Pinpoint the cell where the given text exists, returning its (X, Y) midpoint coordinate. 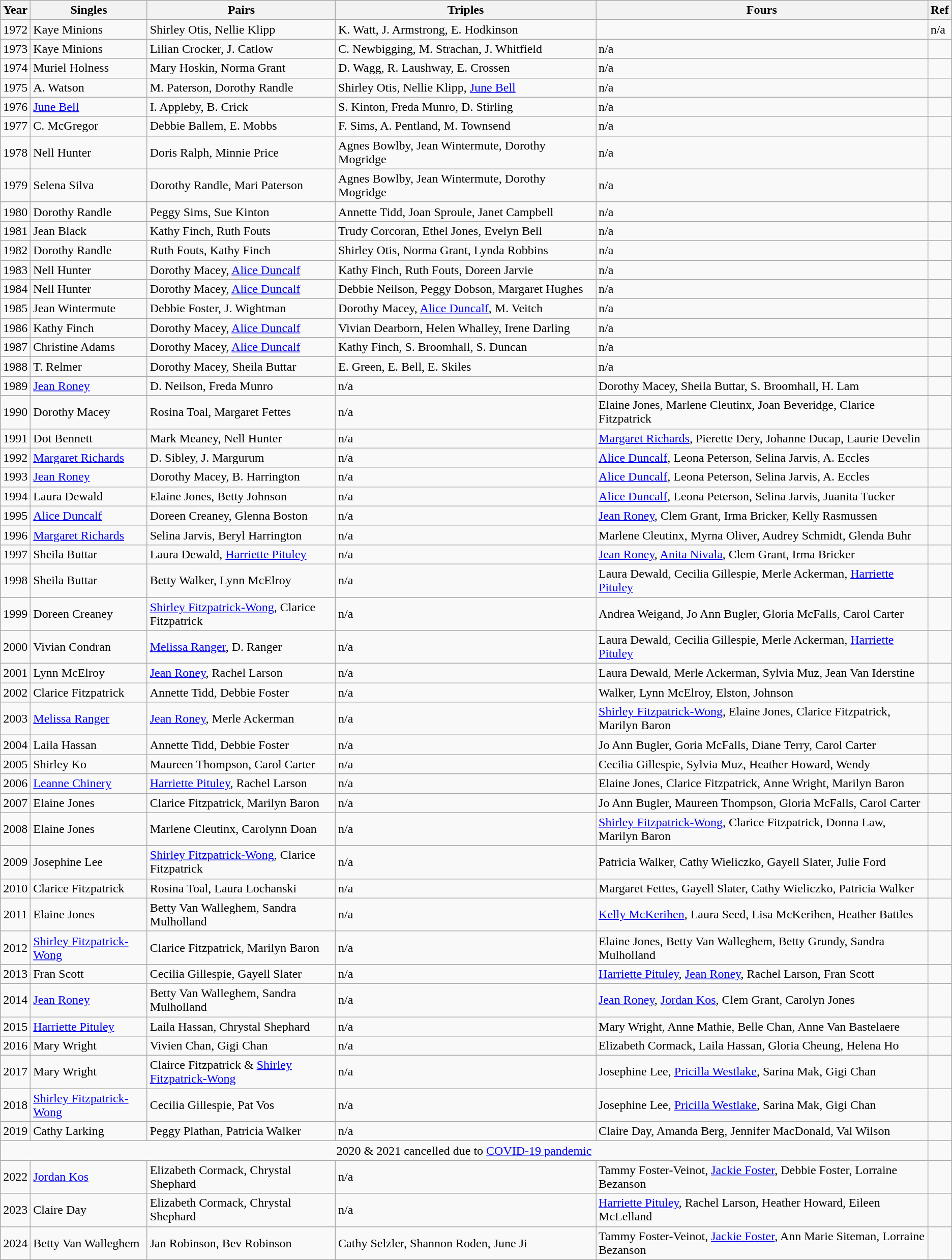
1991 (15, 438)
1980 (15, 212)
Harriette Pituley, Jean Roney, Rachel Larson, Fran Scott (762, 974)
Shirley Ko (88, 764)
F. Sims, A. Pentland, M. Townsend (466, 126)
Josephine Lee (88, 862)
1997 (15, 554)
Doreen Creaney (88, 613)
Fran Scott (88, 974)
Tammy Foster-Veinot, Jackie Foster, Debbie Foster, Lorraine Bezanson (762, 1177)
1990 (15, 412)
Jean Roney, Rachel Larson (241, 673)
1999 (15, 613)
Margaret Fettes, Gayell Slater, Cathy Wieliczko, Patricia Walker (762, 888)
Leanne Chinery (88, 784)
1985 (15, 309)
Shirley Fitzpatrick-Wong, Clarice Fitzpatrick, Donna Law, Marilyn Baron (762, 829)
1976 (15, 107)
Claire Day, Amanda Berg, Jennifer MacDonald, Val Wilson (762, 1131)
1987 (15, 347)
Mary Wright, Anne Mathie, Belle Chan, Anne Van Bastelaere (762, 1027)
Melissa Ranger, D. Ranger (241, 647)
1975 (15, 87)
2002 (15, 693)
Pairs (241, 10)
Jo Ann Bugler, Maureen Thompson, Gloria McFalls, Carol Carter (762, 803)
2016 (15, 1046)
Mary Hoskin, Norma Grant (241, 68)
D. Neilson, Freda Munro (241, 386)
1974 (15, 68)
Kathy Finch, Ruth Fouts (241, 231)
Debbie Neilson, Peggy Dobson, Margaret Hughes (466, 289)
Vivian Condran (88, 647)
1986 (15, 328)
1982 (15, 250)
1993 (15, 477)
Andrea Weigand, Jo Ann Bugler, Gloria McFalls, Carol Carter (762, 613)
Lilian Crocker, J. Catlow (241, 49)
Jean Roney, Anita Nivala, Clem Grant, Irma Bricker (762, 554)
1981 (15, 231)
Jean Roney, Merle Ackerman (241, 719)
2019 (15, 1131)
Jean Roney, Jordan Kos, Clem Grant, Carolyn Jones (762, 1000)
Harriette Pituley (88, 1027)
Clairce Fitzpatrick & Shirley Fitzpatrick-Wong (241, 1072)
2006 (15, 784)
Jan Robinson, Bev Robinson (241, 1243)
2000 (15, 647)
2005 (15, 764)
Trudy Corcoran, Ethel Jones, Evelyn Bell (466, 231)
2024 (15, 1243)
Cathy Selzler, Shannon Roden, June Ji (466, 1243)
Alice Duncalf (88, 516)
Jo Ann Bugler, Goria McFalls, Diane Terry, Carol Carter (762, 745)
2023 (15, 1210)
K. Watt, J. Armstrong, E. Hodkinson (466, 29)
Melissa Ranger (88, 719)
2012 (15, 948)
Shirley Otis, Norma Grant, Lynda Robbins (466, 250)
Mark Meaney, Nell Hunter (241, 438)
Ref (940, 10)
1979 (15, 185)
Rosina Toal, Margaret Fettes (241, 412)
Elaine Jones, Betty Johnson (241, 496)
1998 (15, 581)
D. Sibley, J. Margurum (241, 458)
2001 (15, 673)
Debbie Foster, J. Wightman (241, 309)
2018 (15, 1105)
A. Watson (88, 87)
M. Paterson, Dorothy Randle (241, 87)
2020 & 2021 cancelled due to COVID-19 pandemic (464, 1151)
Doreen Creaney, Glenna Boston (241, 516)
1973 (15, 49)
Debbie Ballem, E. Mobbs (241, 126)
2017 (15, 1072)
1989 (15, 386)
1995 (15, 516)
2009 (15, 862)
Laila Hassan, Chrystal Shephard (241, 1027)
1992 (15, 458)
Margaret Richards, Pierette Dery, Johanne Ducap, Laurie Develin (762, 438)
Jean Black (88, 231)
E. Green, E. Bell, E. Skiles (466, 367)
Fours (762, 10)
Shirley Fitzpatrick-Wong, Elaine Jones, Clarice Fitzpatrick, Marilyn Baron (762, 719)
Kathy Finch, Ruth Fouts, Doreen Jarvie (466, 270)
Tammy Foster-Veinot, Jackie Foster, Ann Marie Siteman, Lorraine Bezanson (762, 1243)
Dorothy Macey, Sheila Buttar (241, 367)
Rosina Toal, Laura Lochanski (241, 888)
Kelly McKerihen, Laura Seed, Lisa McKerihen, Heather Battles (762, 914)
Alice Duncalf, Leona Peterson, Selina Jarvis, Juanita Tucker (762, 496)
1984 (15, 289)
Dorothy Macey, Sheila Buttar, S. Broomhall, H. Lam (762, 386)
2013 (15, 974)
Ruth Fouts, Kathy Finch (241, 250)
Cathy Larking (88, 1131)
Harriette Pituley, Rachel Larson, Heather Howard, Eileen McLelland (762, 1210)
2015 (15, 1027)
D. Wagg, R. Laushway, E. Crossen (466, 68)
Laura Dewald, Harriette Pituley (241, 554)
Dorothy Randle, Mari Paterson (241, 185)
Triples (466, 10)
Cecilia Gillespie, Pat Vos (241, 1105)
Maureen Thompson, Carol Carter (241, 764)
C. Newbigging, M. Strachan, J. Whitfield (466, 49)
Lynn McElroy (88, 673)
Selena Silva (88, 185)
Elaine Jones, Betty Van Walleghem, Betty Grundy, Sandra Mulholland (762, 948)
Christine Adams (88, 347)
1994 (15, 496)
1983 (15, 270)
Betty Van Walleghem (88, 1243)
Elizabeth Cormack, Laila Hassan, Gloria Cheung, Helena Ho (762, 1046)
Peggy Sims, Sue Kinton (241, 212)
I. Appleby, B. Crick (241, 107)
Betty Walker, Lynn McElroy (241, 581)
Kathy Finch (88, 328)
June Bell (88, 107)
1978 (15, 153)
Jean Wintermute (88, 309)
Claire Day (88, 1210)
1996 (15, 535)
Peggy Plathan, Patricia Walker (241, 1131)
Walker, Lynn McElroy, Elston, Johnson (762, 693)
Marlene Cleutinx, Myrna Oliver, Audrey Schmidt, Glenda Buhr (762, 535)
Marlene Cleutinx, Carolynn Doan (241, 829)
1988 (15, 367)
2007 (15, 803)
2011 (15, 914)
1977 (15, 126)
Jean Roney, Clem Grant, Irma Bricker, Kelly Rasmussen (762, 516)
2008 (15, 829)
Cecilia Gillespie, Gayell Slater (241, 974)
2014 (15, 1000)
Dorothy Macey, B. Harrington (241, 477)
Dorothy Macey, Alice Duncalf, M. Veitch (466, 309)
C. McGregor (88, 126)
Jordan Kos (88, 1177)
Shirley Otis, Nellie Klipp (241, 29)
Elaine Jones, Marlene Cleutinx, Joan Beveridge, Clarice Fitzpatrick (762, 412)
Patricia Walker, Cathy Wieliczko, Gayell Slater, Julie Ford (762, 862)
Year (15, 10)
Doris Ralph, Minnie Price (241, 153)
Cecilia Gillespie, Sylvia Muz, Heather Howard, Wendy (762, 764)
Muriel Holness (88, 68)
2004 (15, 745)
Dorothy Macey (88, 412)
Vivien Chan, Gigi Chan (241, 1046)
Annette Tidd, Joan Sproule, Janet Campbell (466, 212)
Elaine Jones, Clarice Fitzpatrick, Anne Wright, Marilyn Baron (762, 784)
T. Relmer (88, 367)
Laila Hassan (88, 745)
Laura Dewald (88, 496)
Harriette Pituley, Rachel Larson (241, 784)
Selina Jarvis, Beryl Harrington (241, 535)
Laura Dewald, Merle Ackerman, Sylvia Muz, Jean Van Iderstine (762, 673)
Dot Bennett (88, 438)
Singles (88, 10)
2022 (15, 1177)
Shirley Otis, Nellie Klipp, June Bell (466, 87)
1972 (15, 29)
S. Kinton, Freda Munro, D. Stirling (466, 107)
Vivian Dearborn, Helen Whalley, Irene Darling (466, 328)
2010 (15, 888)
2003 (15, 719)
Kathy Finch, S. Broomhall, S. Duncan (466, 347)
